Pinpoint the cell where the given text exists, returning its (X, Y) midpoint coordinate. 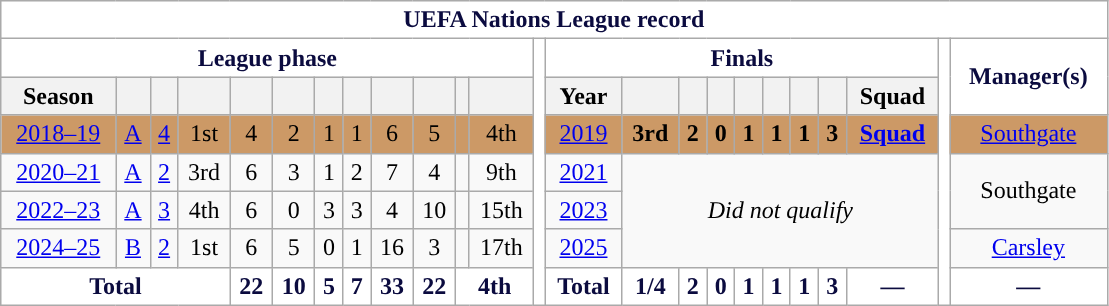
2023 (584, 210)
33 (392, 286)
Season (58, 96)
2020–21 (58, 172)
1/4 (650, 286)
16 (392, 248)
9th (502, 172)
2024–25 (58, 248)
B (133, 248)
2025 (584, 248)
Finals (742, 58)
2022–23 (58, 210)
2021 (584, 172)
15th (502, 210)
Did not qualify (780, 210)
2018–19 (58, 134)
Year (584, 96)
UEFA Nations League record (554, 20)
Manager(s) (1028, 77)
League phase (268, 58)
2019 (584, 134)
Carsley (1028, 248)
17th (502, 248)
